Determine the (x, y) coordinate at the center of the cell enclosing the given text.  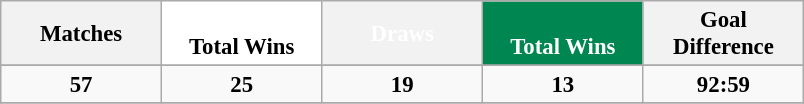
13 (564, 85)
92:59 (724, 85)
Draws (402, 34)
57 (82, 85)
25 (242, 85)
GoalDifference (724, 34)
19 (402, 85)
Matches (82, 34)
